Detect which cell encompasses the target text, then output its [X, Y] center coordinate. 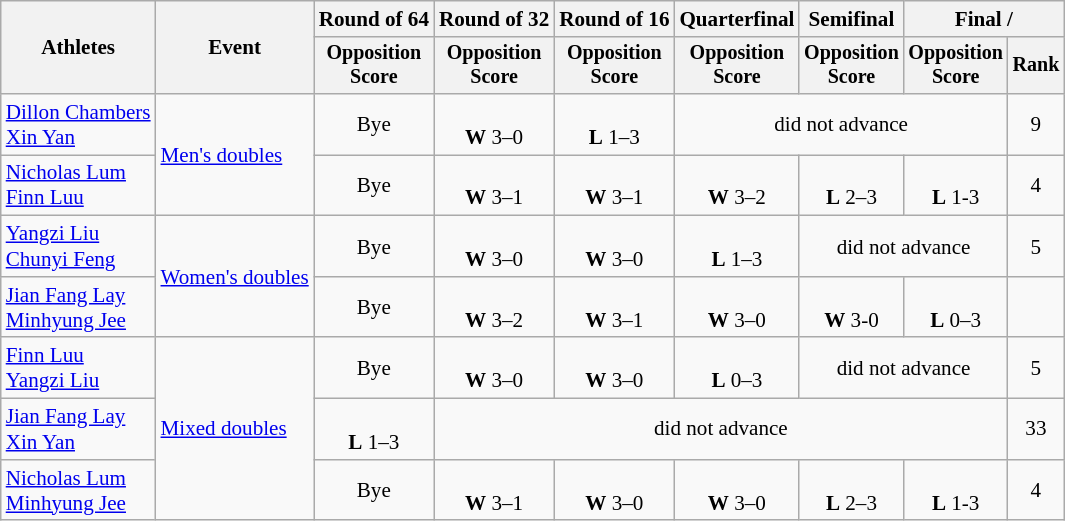
Final / [984, 18]
33 [1036, 428]
Event [235, 48]
Finn LuuYangzi Liu [78, 368]
W 3-0 [851, 308]
Nicholas LumMinhyung Jee [78, 490]
Nicholas LumFinn Luu [78, 186]
Rank [1036, 65]
Round of 16 [614, 18]
Yangzi LiuChunyi Feng [78, 246]
Mixed doubles [235, 430]
Semifinal [851, 18]
Quarterfinal [736, 18]
Dillon ChambersXin Yan [78, 124]
9 [1036, 124]
Jian Fang LayMinhyung Jee [78, 308]
Round of 32 [494, 18]
Athletes [78, 48]
Women's doubles [235, 277]
Round of 64 [374, 18]
Jian Fang LayXin Yan [78, 428]
Men's doubles [235, 155]
